Extract the (X, Y) coordinate from the center of the cell holding the provided text.  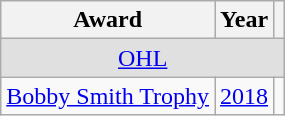
Year (244, 20)
Award (108, 20)
2018 (244, 96)
Bobby Smith Trophy (108, 96)
OHL (143, 58)
